Scan for the cell matching the given text and deliver its (x, y) coordinate at center. 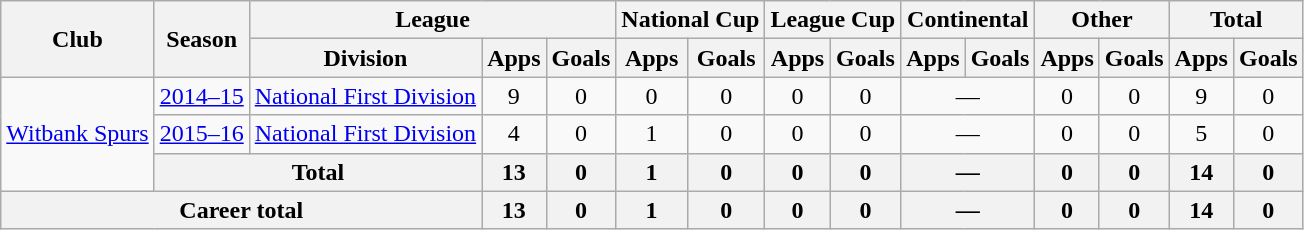
Career total (242, 210)
2015–16 (202, 134)
National Cup (690, 20)
Continental (968, 20)
League (432, 20)
Division (365, 58)
5 (1201, 134)
2014–15 (202, 96)
Club (78, 39)
Other (1102, 20)
League Cup (833, 20)
Season (202, 39)
4 (514, 134)
Witbank Spurs (78, 134)
